Capture the cell that displays the provided text and extract its [x, y] central coordinate. 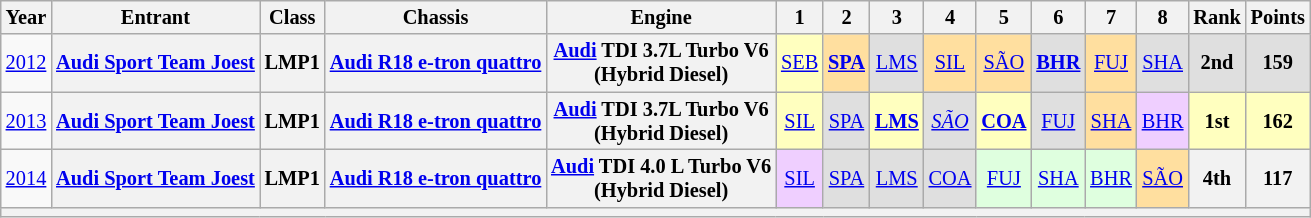
162 [1278, 121]
8 [1163, 17]
SEB [800, 63]
5 [1004, 17]
2012 [26, 63]
Entrant [155, 17]
1 [800, 17]
3 [897, 17]
2 [846, 17]
2014 [26, 178]
1st [1216, 121]
7 [1111, 17]
4 [950, 17]
117 [1278, 178]
4th [1216, 178]
Chassis [436, 17]
Rank [1216, 17]
159 [1278, 63]
Year [26, 17]
Audi TDI 4.0 L Turbo V6 (Hybrid Diesel) [661, 178]
Engine [661, 17]
Points [1278, 17]
Class [292, 17]
2nd [1216, 63]
6 [1058, 17]
2013 [26, 121]
